For the text-containing cell, return its midpoint in [X, Y] coordinate format. 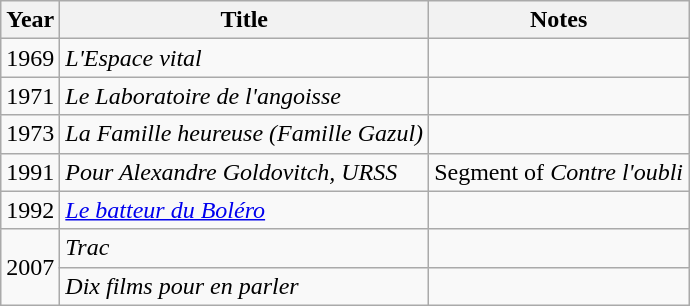
1973 [30, 134]
2007 [30, 267]
Year [30, 20]
Trac [244, 248]
Segment of Contre l'oubli [559, 172]
Notes [559, 20]
1992 [30, 210]
Dix films pour en parler [244, 286]
Pour Alexandre Goldovitch, URSS [244, 172]
L'Espace vital [244, 58]
1991 [30, 172]
1971 [30, 96]
Le batteur du Boléro [244, 210]
Title [244, 20]
Le Laboratoire de l'angoisse [244, 96]
1969 [30, 58]
La Famille heureuse (Famille Gazul) [244, 134]
